Detect which cell encompasses the target text, then output its [X, Y] center coordinate. 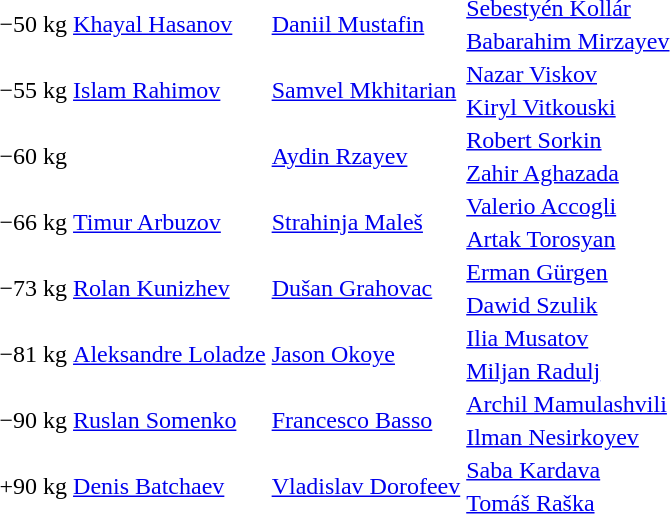
Islam Rahimov [170, 90]
Strahinja Maleš [366, 222]
Aydin Rzayev [366, 156]
Francesco Basso [366, 420]
Aleksandre Loladze [170, 354]
Dušan Grahovac [366, 288]
Samvel Mkhitarian [366, 90]
Jason Okoye [366, 354]
Rolan Kunizhev [170, 288]
Timur Arbuzov [170, 222]
Ruslan Somenko [170, 420]
